Pinpoint the cell where the given text exists, returning its (X, Y) midpoint coordinate. 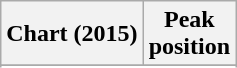
Chart (2015) (72, 34)
Peakposition (189, 34)
